Pinpoint the cell where the given text exists, returning its [x, y] midpoint coordinate. 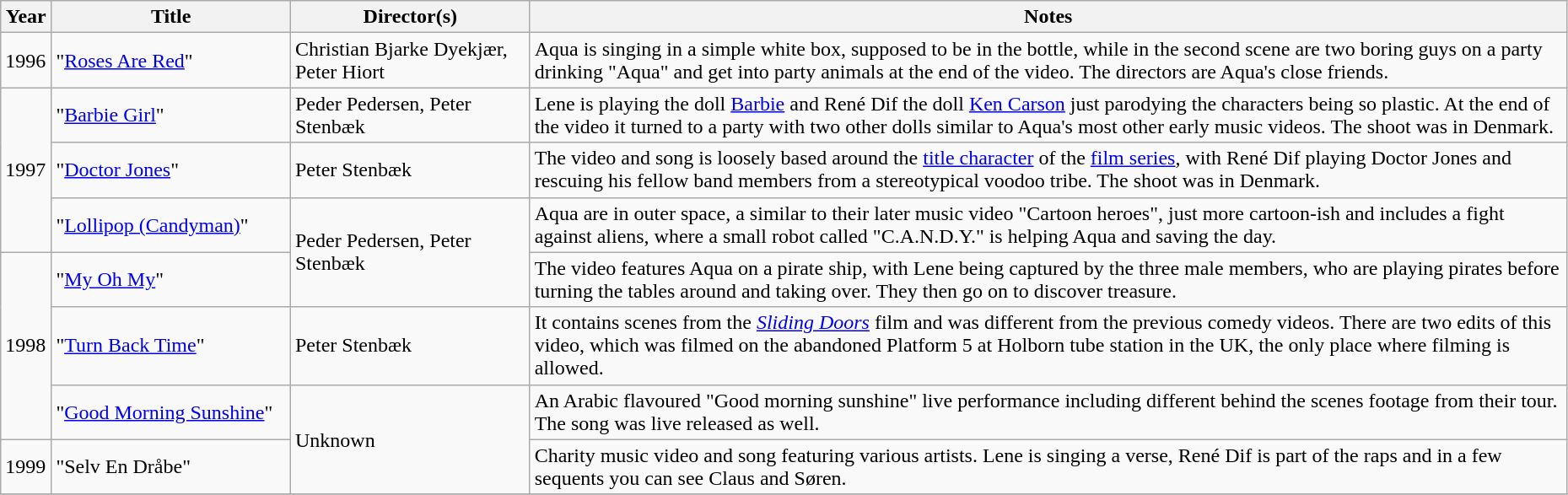
Notes [1048, 17]
1997 [26, 170]
"Turn Back Time" [171, 346]
"Good Morning Sunshine" [171, 412]
Unknown [410, 439]
"Roses Are Red" [171, 61]
"Doctor Jones" [171, 170]
Year [26, 17]
"Barbie Girl" [171, 115]
"Lollipop (Candyman)" [171, 224]
Director(s) [410, 17]
Title [171, 17]
1998 [26, 346]
1996 [26, 61]
1999 [26, 467]
Christian Bjarke Dyekjær, Peter Hiort [410, 61]
"Selv En Dråbe" [171, 467]
"My Oh My" [171, 280]
